Provide the (x, y) coordinate of the cell's center where the given text is located.  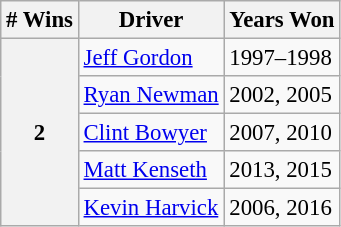
2006, 2016 (282, 208)
Clint Bowyer (151, 133)
# Wins (40, 20)
Driver (151, 20)
2013, 2015 (282, 170)
2002, 2005 (282, 95)
Ryan Newman (151, 95)
2007, 2010 (282, 133)
Jeff Gordon (151, 58)
Matt Kenseth (151, 170)
2 (40, 133)
1997–1998 (282, 58)
Years Won (282, 20)
Kevin Harvick (151, 208)
